Find where the given text appears and provide that cell's center as [x, y] coordinate. 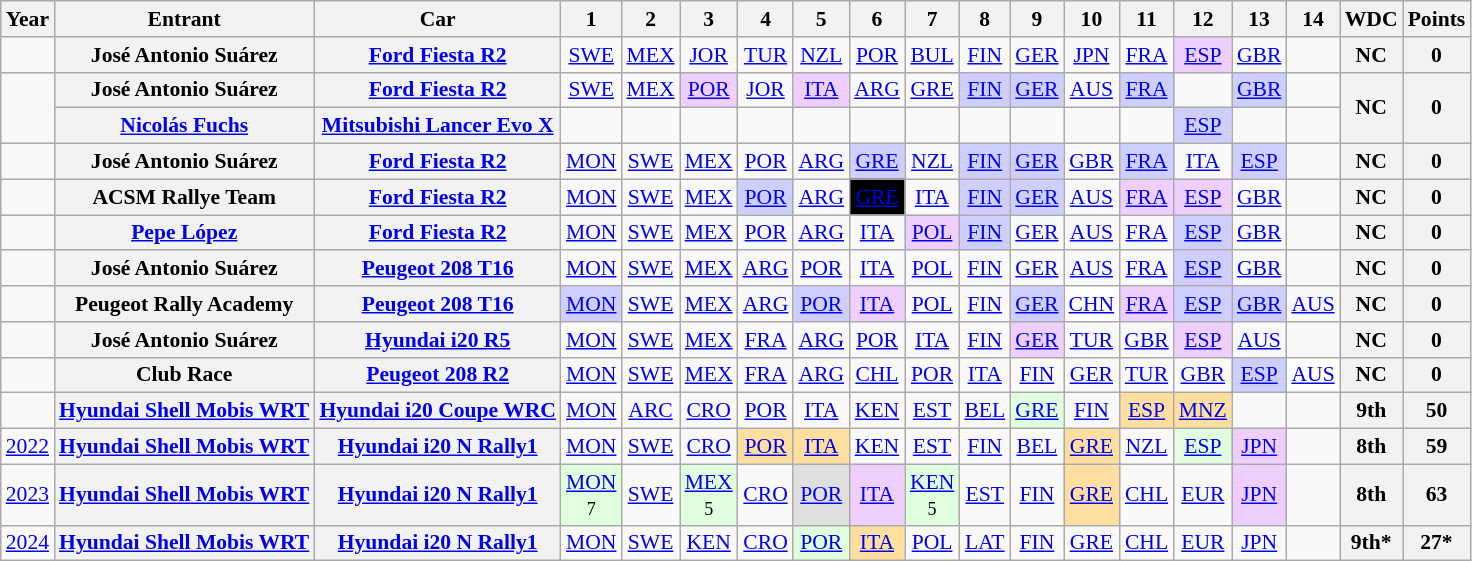
3 [709, 19]
Peugeot 208 R2 [438, 375]
BUL [932, 55]
1 [592, 19]
Car [438, 19]
63 [1437, 494]
13 [1260, 19]
Nicolás Fuchs [184, 126]
12 [1203, 19]
59 [1437, 447]
MEX5 [709, 494]
Pepe López [184, 233]
KEN5 [932, 494]
2 [650, 19]
Hyundai i20 R5 [438, 340]
Hyundai i20 Coupe WRC [438, 411]
14 [1312, 19]
ACSM Rallye Team [184, 197]
4 [766, 19]
8 [984, 19]
11 [1146, 19]
7 [932, 19]
2022 [28, 447]
CHN [1092, 304]
5 [821, 19]
Entrant [184, 19]
10 [1092, 19]
MON7 [592, 494]
ARC [650, 411]
MNZ [1203, 411]
Mitsubishi Lancer Evo X [438, 126]
Club Race [184, 375]
Year [28, 19]
Points [1437, 19]
50 [1437, 411]
2024 [28, 543]
Peugeot Rally Academy [184, 304]
2023 [28, 494]
9 [1036, 19]
27* [1437, 543]
LAT [984, 543]
9th* [1372, 543]
9th [1372, 411]
WDC [1372, 19]
6 [877, 19]
